Detect which cell encompasses the target text, then output its [X, Y] center coordinate. 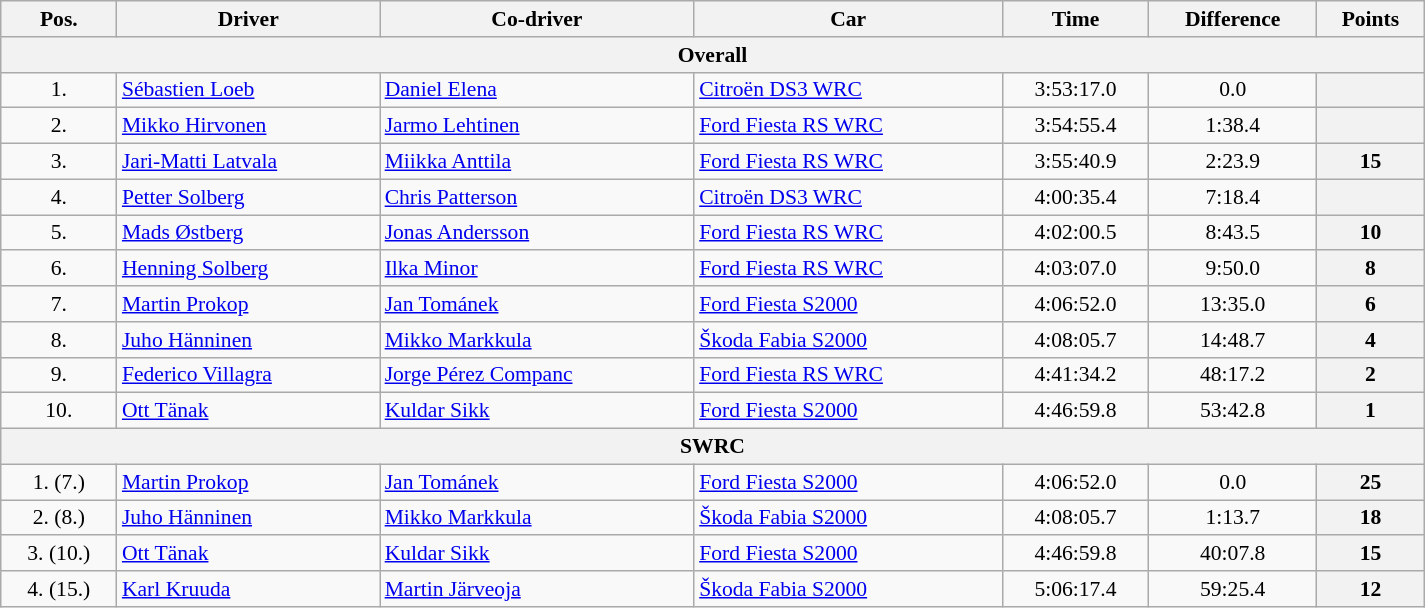
9:50.0 [1233, 269]
Time [1076, 19]
Karl Kruuda [248, 589]
Daniel Elena [538, 90]
59:25.4 [1233, 589]
3:55:40.9 [1076, 162]
53:42.8 [1233, 411]
Car [848, 19]
Jorge Pérez Companc [538, 375]
5. [59, 233]
3. [59, 162]
4:41:34.2 [1076, 375]
1:38.4 [1233, 126]
5:06:17.4 [1076, 589]
13:35.0 [1233, 304]
Points [1371, 19]
2. [59, 126]
Martin Järveoja [538, 589]
Pos. [59, 19]
4. [59, 197]
8 [1371, 269]
4:03:07.0 [1076, 269]
10 [1371, 233]
1:13.7 [1233, 518]
8:43.5 [1233, 233]
14:48.7 [1233, 340]
Driver [248, 19]
2. (8.) [59, 518]
Miikka Anttila [538, 162]
48:17.2 [1233, 375]
2 [1371, 375]
8. [59, 340]
3. (10.) [59, 554]
7:18.4 [1233, 197]
9. [59, 375]
1. [59, 90]
4 [1371, 340]
4:02:00.5 [1076, 233]
Overall [713, 55]
1. (7.) [59, 482]
Petter Solberg [248, 197]
Ilka Minor [538, 269]
Jonas Andersson [538, 233]
18 [1371, 518]
Difference [1233, 19]
Chris Patterson [538, 197]
7. [59, 304]
Jarmo Lehtinen [538, 126]
2:23.9 [1233, 162]
6 [1371, 304]
Henning Solberg [248, 269]
Mikko Hirvonen [248, 126]
Federico Villagra [248, 375]
1 [1371, 411]
Jari-Matti Latvala [248, 162]
6. [59, 269]
SWRC [713, 447]
Co-driver [538, 19]
4. (15.) [59, 589]
Mads Østberg [248, 233]
10. [59, 411]
25 [1371, 482]
12 [1371, 589]
4:00:35.4 [1076, 197]
3:54:55.4 [1076, 126]
Sébastien Loeb [248, 90]
3:53:17.0 [1076, 90]
40:07.8 [1233, 554]
